For the text-containing cell, return its midpoint in [x, y] coordinate format. 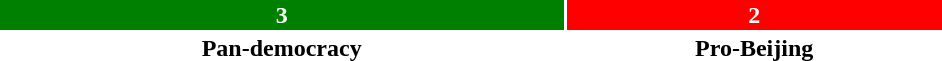
3 [282, 15]
2 [754, 15]
